Identify which cell holds the provided text, then report its (x, y) central coordinate. 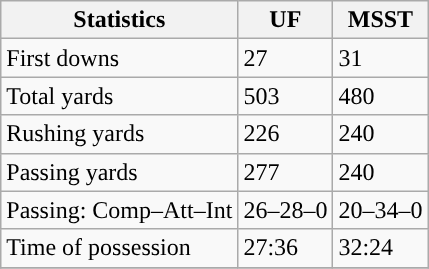
31 (380, 58)
First downs (120, 58)
20–34–0 (380, 210)
277 (286, 172)
26–28–0 (286, 210)
Rushing yards (120, 134)
27 (286, 58)
503 (286, 96)
MSST (380, 20)
Statistics (120, 20)
Time of possession (120, 248)
32:24 (380, 248)
Passing: Comp–Att–Int (120, 210)
Total yards (120, 96)
Passing yards (120, 172)
UF (286, 20)
27:36 (286, 248)
480 (380, 96)
226 (286, 134)
